From the cell containing the given text, extract its center point as [X, Y] coordinate. 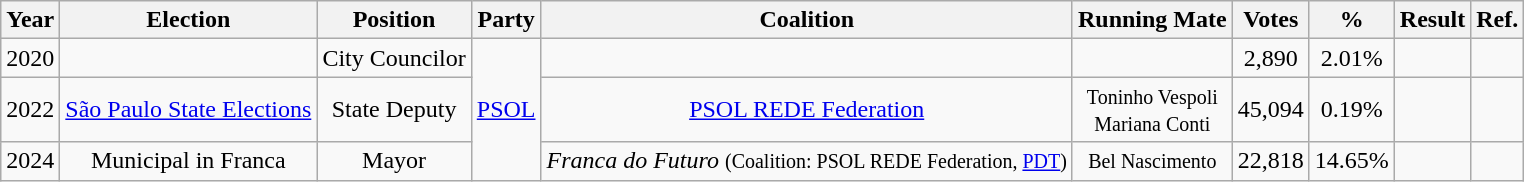
PSOL [506, 110]
PSOL REDE Federation [806, 110]
São Paulo State Elections [188, 110]
Result [1432, 20]
45,094 [1270, 110]
14.65% [1352, 161]
22,818 [1270, 161]
Votes [1270, 20]
% [1352, 20]
Party [506, 20]
Coalition [806, 20]
Election [188, 20]
2024 [30, 161]
State Deputy [394, 110]
Franca do Futuro (Coalition: PSOL REDE Federation, PDT) [806, 161]
0.19% [1352, 110]
Running Mate [1152, 20]
Position [394, 20]
2022 [30, 110]
Year [30, 20]
2,890 [1270, 58]
Bel Nascimento [1152, 161]
2.01% [1352, 58]
Municipal in Franca [188, 161]
2020 [30, 58]
Toninho Vespoli Mariana Conti [1152, 110]
Mayor [394, 161]
Ref. [1498, 20]
City Councilor [394, 58]
